Search for the cell housing the specified text and yield its [x, y] center coordinate. 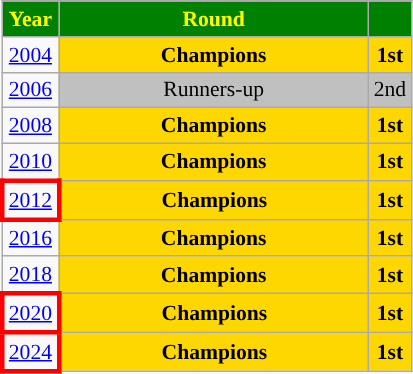
2024 [30, 352]
2008 [30, 126]
2004 [30, 55]
Round [214, 19]
2018 [30, 276]
2010 [30, 162]
Runners-up [214, 90]
2020 [30, 314]
Year [30, 19]
2nd [390, 90]
2012 [30, 200]
2006 [30, 90]
2016 [30, 238]
